Return the (X, Y) coordinate for the center point of the cell that contains the specified text.  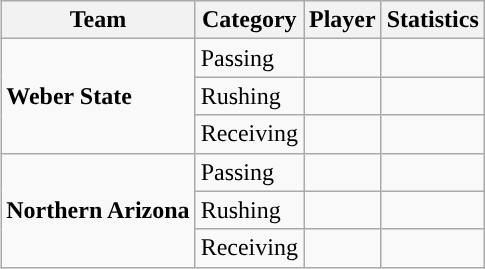
Weber State (98, 96)
Statistics (432, 20)
Team (98, 20)
Northern Arizona (98, 210)
Category (249, 20)
Player (343, 20)
